Locate the cell with the specified text and output its (X, Y) center coordinate. 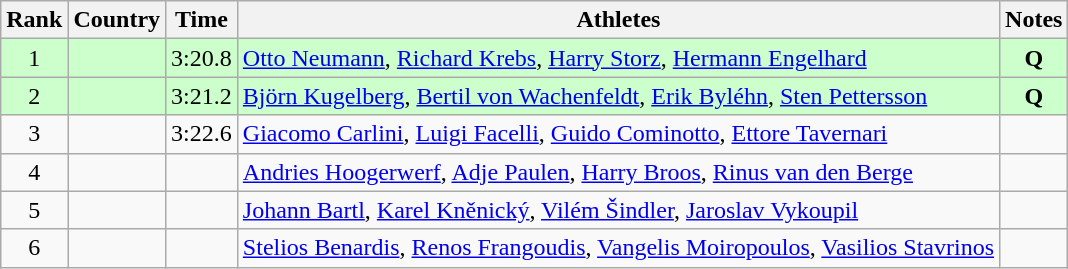
1 (34, 58)
Johann Bartl, Karel Kněnický, Vilém Šindler, Jaroslav Vykoupil (618, 210)
2 (34, 96)
Otto Neumann, Richard Krebs, Harry Storz, Hermann Engelhard (618, 58)
3 (34, 134)
Notes (1034, 20)
Athletes (618, 20)
5 (34, 210)
3:22.6 (202, 134)
Giacomo Carlini, Luigi Facelli, Guido Cominotto, Ettore Tavernari (618, 134)
Country (117, 20)
4 (34, 172)
Björn Kugelberg, Bertil von Wachenfeldt, Erik Byléhn, Sten Pettersson (618, 96)
Andries Hoogerwerf, Adje Paulen, Harry Broos, Rinus van den Berge (618, 172)
3:21.2 (202, 96)
Rank (34, 20)
6 (34, 248)
3:20.8 (202, 58)
Stelios Benardis, Renos Frangoudis, Vangelis Moiropoulos, Vasilios Stavrinos (618, 248)
Time (202, 20)
